Detect which cell encompasses the target text, then output its (X, Y) center coordinate. 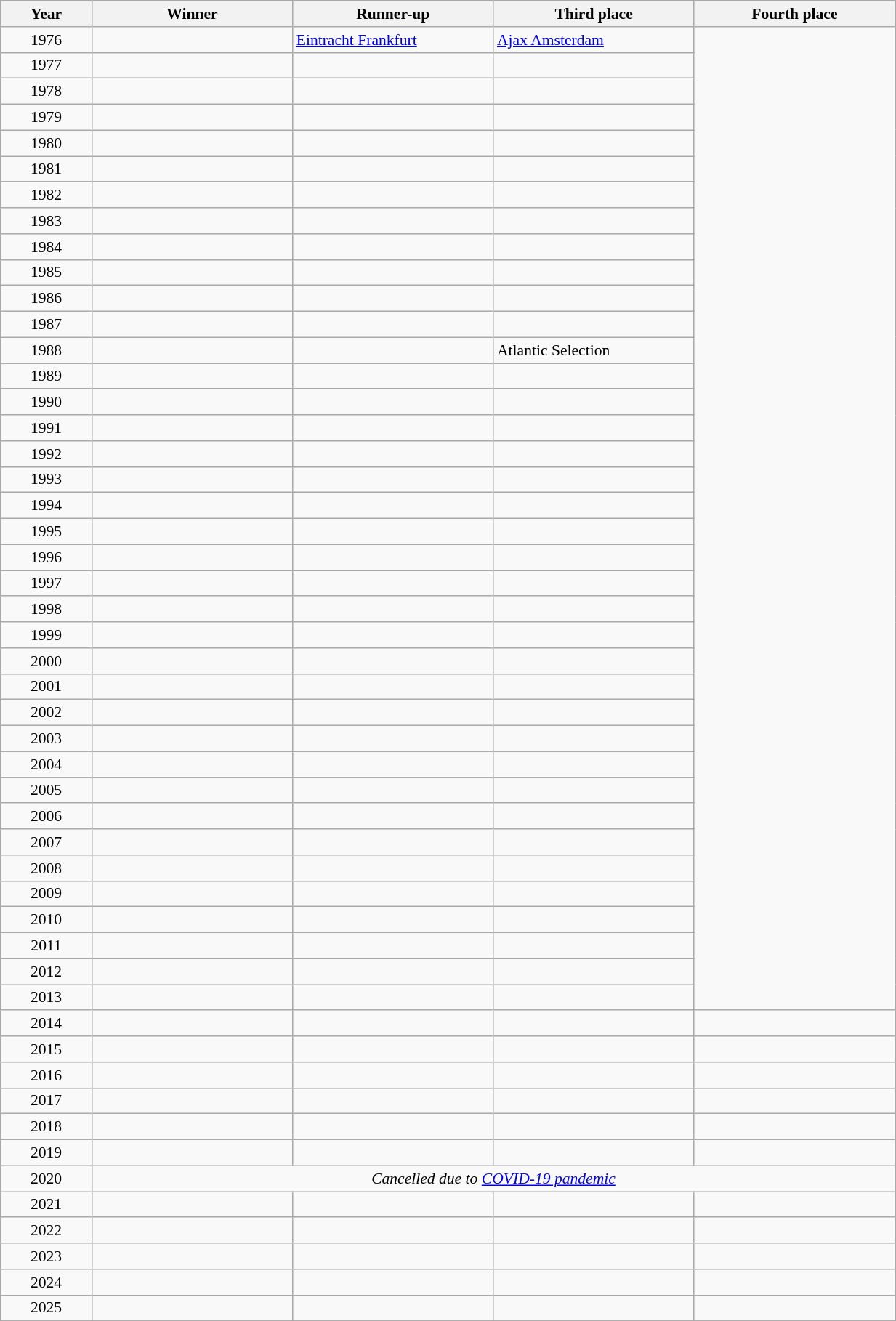
2011 (47, 946)
1984 (47, 247)
2013 (47, 998)
Fourth place (794, 14)
2008 (47, 868)
2024 (47, 1282)
2002 (47, 713)
1983 (47, 221)
2012 (47, 971)
2001 (47, 687)
Ajax Amsterdam (594, 40)
1988 (47, 350)
1993 (47, 480)
1982 (47, 195)
1994 (47, 506)
1981 (47, 169)
2010 (47, 920)
Winner (192, 14)
2015 (47, 1049)
1986 (47, 299)
1998 (47, 610)
1990 (47, 403)
2020 (47, 1179)
2006 (47, 817)
2019 (47, 1153)
2009 (47, 894)
1980 (47, 143)
1997 (47, 583)
Eintracht Frankfurt (393, 40)
2017 (47, 1101)
2023 (47, 1256)
Atlantic Selection (594, 350)
2005 (47, 791)
2016 (47, 1075)
2007 (47, 842)
1996 (47, 557)
2025 (47, 1308)
1992 (47, 454)
1987 (47, 325)
2022 (47, 1231)
Year (47, 14)
2000 (47, 661)
1977 (47, 65)
1976 (47, 40)
2004 (47, 764)
1991 (47, 428)
1999 (47, 635)
1995 (47, 532)
Third place (594, 14)
2003 (47, 739)
2018 (47, 1127)
1989 (47, 376)
1985 (47, 272)
Cancelled due to COVID-19 pandemic (493, 1179)
Runner-up (393, 14)
1979 (47, 118)
2021 (47, 1205)
2014 (47, 1024)
1978 (47, 92)
